Scan for the cell matching the given text and deliver its (X, Y) coordinate at center. 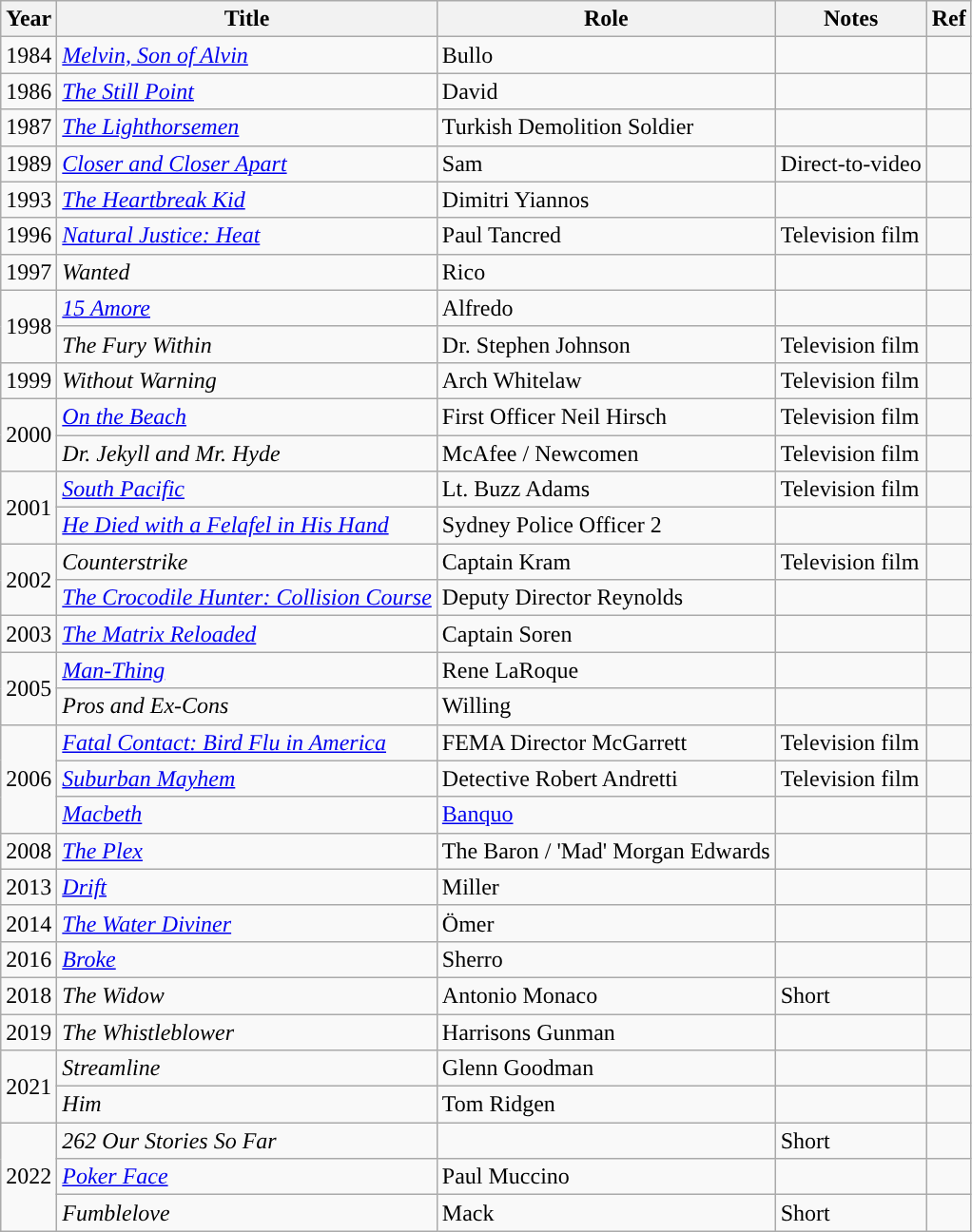
Captain Kram (606, 562)
The Plex (247, 851)
Banquo (606, 815)
David (606, 91)
2019 (29, 1031)
The Baron / 'Mad' Morgan Edwards (606, 851)
Deputy Director Reynolds (606, 598)
The Matrix Reloaded (247, 634)
Macbeth (247, 815)
2006 (29, 779)
262 Our Stories So Far (247, 1141)
Rico (606, 272)
First Officer Neil Hirsch (606, 416)
Arch Whitelaw (606, 380)
Title (247, 19)
Dr. Stephen Johnson (606, 344)
Broke (247, 959)
Sam (606, 164)
Ömer (606, 923)
Willing (606, 706)
Rene LaRoque (606, 670)
Detective Robert Andretti (606, 779)
Alfredo (606, 308)
Bullo (606, 55)
1998 (29, 326)
1996 (29, 236)
1989 (29, 164)
Ref (949, 19)
2000 (29, 434)
Year (29, 19)
The Crocodile Hunter: Collision Course (247, 598)
Glenn Goodman (606, 1068)
2003 (29, 634)
Fatal Contact: Bird Flu in America (247, 742)
He Died with a Felafel in His Hand (247, 526)
2008 (29, 851)
The Still Point (247, 91)
Natural Justice: Heat (247, 236)
2005 (29, 688)
Captain Soren (606, 634)
Streamline (247, 1068)
1986 (29, 91)
Counterstrike (247, 562)
Pros and Ex-Cons (247, 706)
Role (606, 19)
South Pacific (247, 490)
Dr. Jekyll and Mr. Hyde (247, 453)
The Heartbreak Kid (247, 200)
1997 (29, 272)
Fumblelove (247, 1213)
2014 (29, 923)
1993 (29, 200)
Dimitri Yiannos (606, 200)
2018 (29, 995)
Direct-to-video (850, 164)
Suburban Mayhem (247, 779)
Tom Ridgen (606, 1105)
The Water Diviner (247, 923)
Without Warning (247, 380)
The Widow (247, 995)
Poker Face (247, 1177)
McAfee / Newcomen (606, 453)
Turkish Demolition Soldier (606, 127)
1987 (29, 127)
The Lighthorsemen (247, 127)
2016 (29, 959)
Drift (247, 887)
2013 (29, 887)
Miller (606, 887)
Paul Tancred (606, 236)
15 Amore (247, 308)
Notes (850, 19)
Man-Thing (247, 670)
2001 (29, 508)
Paul Muccino (606, 1177)
1999 (29, 380)
2002 (29, 580)
1984 (29, 55)
Closer and Closer Apart (247, 164)
Melvin, Son of Alvin (247, 55)
The Fury Within (247, 344)
FEMA Director McGarrett (606, 742)
Wanted (247, 272)
Lt. Buzz Adams (606, 490)
The Whistleblower (247, 1031)
2021 (29, 1087)
Him (247, 1105)
Sydney Police Officer 2 (606, 526)
On the Beach (247, 416)
Mack (606, 1213)
Sherro (606, 959)
Antonio Monaco (606, 995)
Harrisons Gunman (606, 1031)
2022 (29, 1177)
